From the cell containing the given text, extract its center point as (X, Y) coordinate. 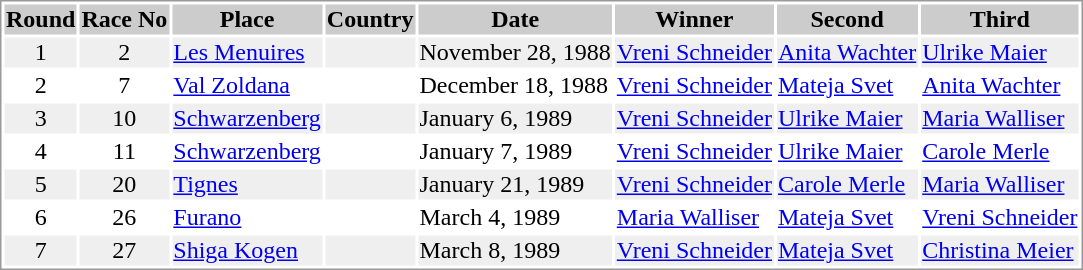
20 (124, 185)
Race No (124, 19)
Winner (694, 19)
Furano (247, 217)
10 (124, 119)
Round (40, 19)
November 28, 1988 (515, 53)
Christina Meier (1000, 251)
1 (40, 53)
Tignes (247, 185)
6 (40, 217)
March 8, 1989 (515, 251)
Shiga Kogen (247, 251)
January 6, 1989 (515, 119)
4 (40, 151)
Country (370, 19)
11 (124, 151)
Second (846, 19)
27 (124, 251)
Val Zoldana (247, 85)
Place (247, 19)
March 4, 1989 (515, 217)
Les Menuires (247, 53)
5 (40, 185)
January 21, 1989 (515, 185)
Date (515, 19)
3 (40, 119)
January 7, 1989 (515, 151)
26 (124, 217)
December 18, 1988 (515, 85)
Third (1000, 19)
